Search for the cell housing the specified text and yield its (X, Y) center coordinate. 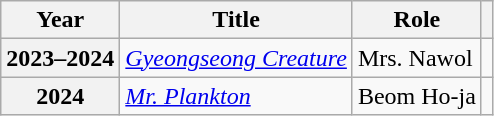
2023–2024 (60, 58)
Beom Ho-ja (416, 96)
2024 (60, 96)
Role (416, 20)
Year (60, 20)
Gyeongseong Creature (236, 58)
Mr. Plankton (236, 96)
Mrs. Nawol (416, 58)
Title (236, 20)
